For the text-containing cell, return its midpoint in (X, Y) coordinate format. 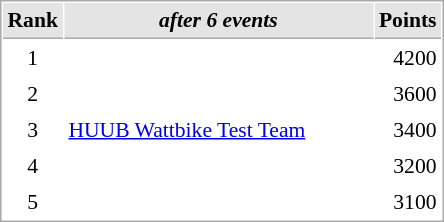
3100 (408, 201)
3200 (408, 165)
4200 (408, 57)
3 (32, 129)
after 6 events (218, 21)
5 (32, 201)
Rank (32, 21)
3600 (408, 93)
2 (32, 93)
1 (32, 57)
3400 (408, 129)
Points (408, 21)
4 (32, 165)
HUUB Wattbike Test Team (218, 129)
